Output the [x, y] coordinate of the center of the cell containing the given text.  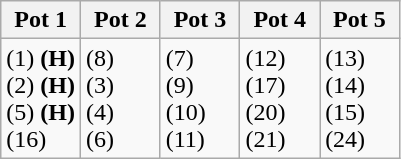
Pot 2 [120, 20]
(8) (3) (4) (6) [120, 98]
(1) (H) (2) (H) (5) (H) (16) [41, 98]
Pot 4 [280, 20]
(12) (17) (20) (21) [280, 98]
(7) (9) (10) (11) [200, 98]
(13) (14) (15) (24) [360, 98]
Pot 5 [360, 20]
Pot 1 [41, 20]
Pot 3 [200, 20]
